Detect which cell encompasses the target text, then output its (x, y) center coordinate. 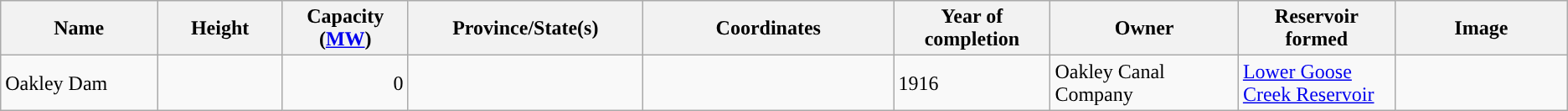
Coordinates (769, 29)
Reservoir formed (1317, 29)
Oakley Dam (79, 82)
Name (79, 29)
Owner (1144, 29)
1916 (972, 82)
Height (220, 29)
Image (1481, 29)
Oakley Canal Company (1144, 82)
0 (345, 82)
Lower Goose Creek Reservoir (1317, 82)
Year of completion (972, 29)
Province/State(s) (526, 29)
Capacity (MW) (345, 29)
